Determine the [X, Y] coordinate at the center of the cell enclosing the given text.  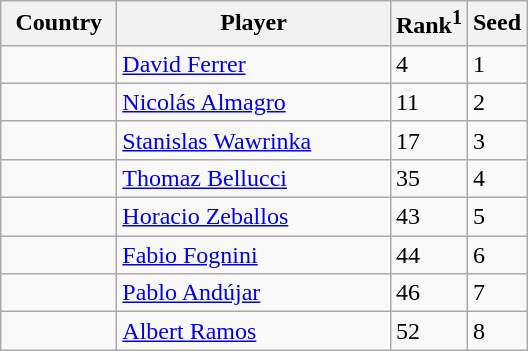
Player [254, 24]
Fabio Fognini [254, 255]
Country [59, 24]
46 [428, 293]
Horacio Zeballos [254, 217]
Seed [496, 24]
35 [428, 178]
2 [496, 102]
52 [428, 331]
5 [496, 217]
11 [428, 102]
Albert Ramos [254, 331]
44 [428, 255]
Thomaz Bellucci [254, 178]
Stanislas Wawrinka [254, 140]
8 [496, 331]
17 [428, 140]
Nicolás Almagro [254, 102]
1 [496, 64]
7 [496, 293]
43 [428, 217]
3 [496, 140]
Pablo Andújar [254, 293]
Rank1 [428, 24]
David Ferrer [254, 64]
6 [496, 255]
